For the text-containing cell, return its midpoint in (X, Y) coordinate format. 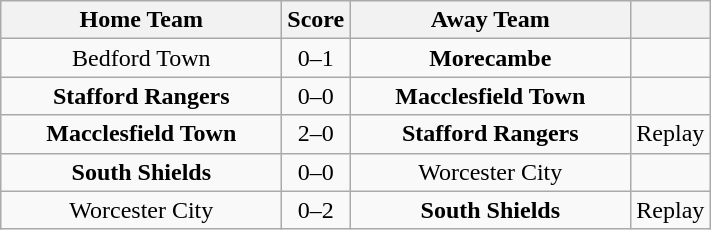
Away Team (490, 20)
2–0 (316, 134)
Home Team (142, 20)
0–2 (316, 210)
0–1 (316, 58)
Bedford Town (142, 58)
Score (316, 20)
Morecambe (490, 58)
